Identify which cell holds the provided text, then report its (x, y) central coordinate. 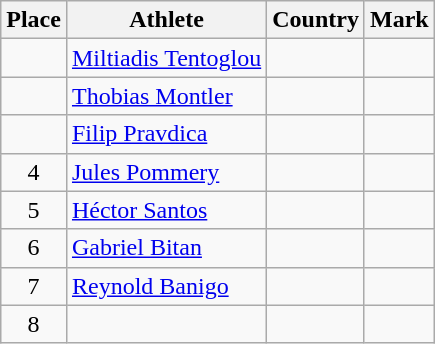
Thobias Montler (166, 96)
6 (34, 248)
5 (34, 210)
Jules Pommery (166, 172)
Mark (399, 20)
4 (34, 172)
Reynold Banigo (166, 286)
Athlete (166, 20)
7 (34, 286)
Miltiadis Tentoglou (166, 58)
Héctor Santos (166, 210)
8 (34, 324)
Filip Pravdica (166, 134)
Gabriel Bitan (166, 248)
Place (34, 20)
Country (316, 20)
